Detect which cell encompasses the target text, then output its [X, Y] center coordinate. 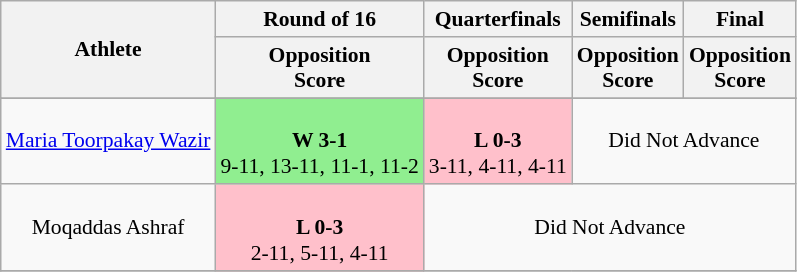
Moqaddas Ashraf [108, 228]
Athlete [108, 50]
Round of 16 [319, 19]
L 0-3 2-11, 5-11, 4-11 [319, 228]
W 3-1 9-11, 13-11, 11-1, 11-2 [319, 142]
Quarterfinals [498, 19]
Semifinals [628, 19]
Final [740, 19]
Maria Toorpakay Wazir [108, 142]
L 0-3 3-11, 4-11, 4-11 [498, 142]
